Return [x, y] of the center of cell containing provided text 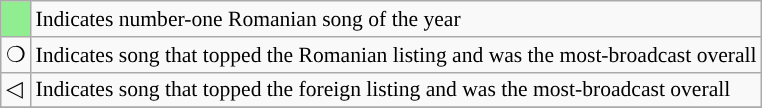
◁ [16, 90]
Indicates song that topped the Romanian listing and was the most-broadcast overall [396, 55]
❍ [16, 55]
Indicates number-one Romanian song of the year [396, 19]
Indicates song that topped the foreign listing and was the most-broadcast overall [396, 90]
